Return (x, y) of the center of cell containing provided text 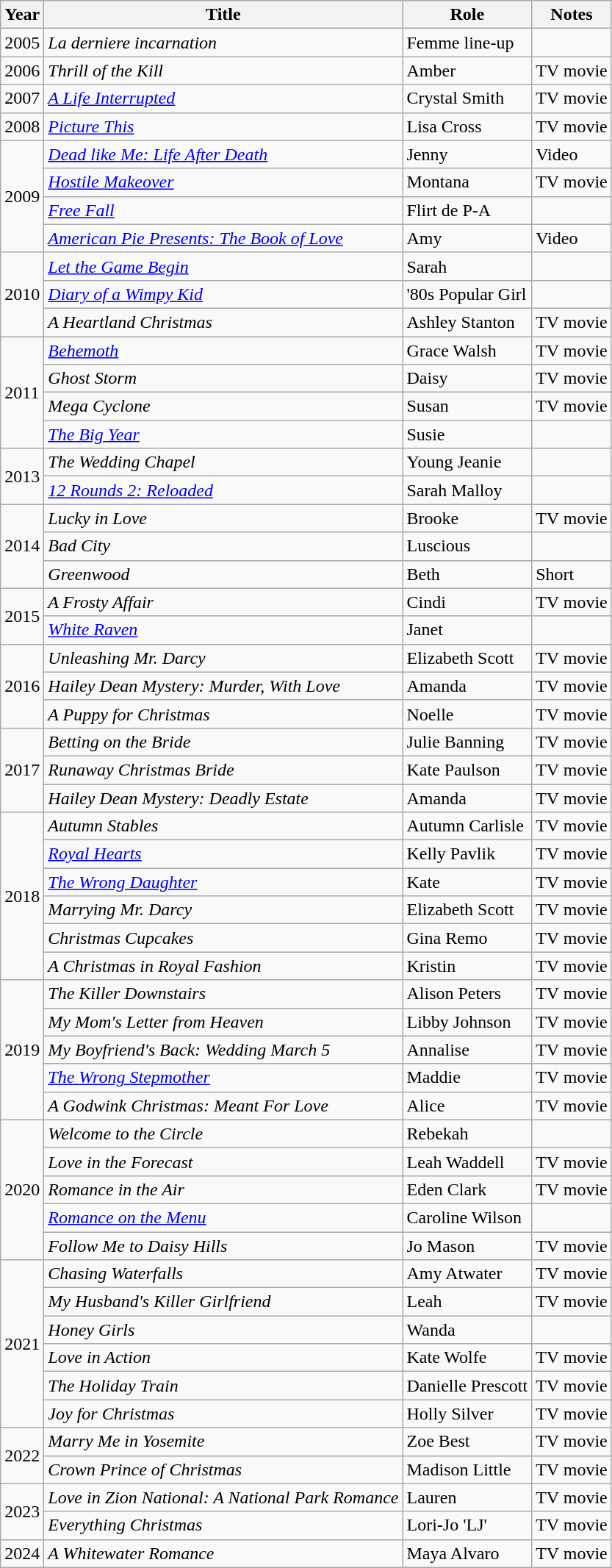
A Puppy for Christmas (223, 714)
The Wrong Daughter (223, 882)
Behemoth (223, 351)
Wanda (467, 1330)
Madison Little (467, 1469)
Maya Alvaro (467, 1553)
Betting on the Bride (223, 742)
Cindi (467, 602)
2017 (22, 770)
Grace Walsh (467, 351)
Lucky in Love (223, 518)
Noelle (467, 714)
Hailey Dean Mystery: Murder, With Love (223, 686)
Sarah (467, 266)
Title (223, 15)
Zoe Best (467, 1442)
Julie Banning (467, 742)
Romance on the Menu (223, 1217)
Crown Prince of Christmas (223, 1469)
Jenny (467, 154)
A Christmas in Royal Fashion (223, 966)
2023 (22, 1511)
Dead like Me: Life After Death (223, 154)
Alice (467, 1106)
2022 (22, 1456)
A Heartland Christmas (223, 322)
Femme line-up (467, 43)
Marry Me in Yosemite (223, 1442)
Libby Johnson (467, 1022)
Crystal Smith (467, 99)
12 Rounds 2: Reloaded (223, 490)
Love in Zion National: A National Park Romance (223, 1497)
Year (22, 15)
2008 (22, 126)
2015 (22, 616)
Rebekah (467, 1134)
2011 (22, 393)
2009 (22, 196)
My Boyfriend's Back: Wedding March 5 (223, 1050)
Everything Christmas (223, 1525)
2006 (22, 71)
A Whitewater Romance (223, 1553)
Susan (467, 407)
Greenwood (223, 574)
White Raven (223, 630)
Susie (467, 434)
Amy Atwater (467, 1274)
Hailey Dean Mystery: Deadly Estate (223, 798)
Short (572, 574)
Flirt de P-A (467, 210)
Marrying Mr. Darcy (223, 910)
Gina Remo (467, 938)
Brooke (467, 518)
2021 (22, 1344)
Welcome to the Circle (223, 1134)
Thrill of the Kill (223, 71)
2014 (22, 546)
Holly Silver (467, 1414)
Janet (467, 630)
2020 (22, 1189)
Notes (572, 15)
Kelly Pavlik (467, 854)
Unleashing Mr. Darcy (223, 658)
2024 (22, 1553)
2018 (22, 896)
Eden Clark (467, 1189)
A Godwink Christmas: Meant For Love (223, 1106)
Leah Waddell (467, 1161)
Love in Action (223, 1358)
Kate Wolfe (467, 1358)
Leah (467, 1302)
Sarah Malloy (467, 490)
Kristin (467, 966)
Follow Me to Daisy Hills (223, 1246)
La derniere incarnation (223, 43)
Kate (467, 882)
My Mom's Letter from Heaven (223, 1022)
Role (467, 15)
Ashley Stanton (467, 322)
2016 (22, 686)
Caroline Wilson (467, 1217)
Runaway Christmas Bride (223, 770)
Montana (467, 182)
'80s Popular Girl (467, 294)
Maddie (467, 1078)
Picture This (223, 126)
2019 (22, 1050)
Lori-Jo 'LJ' (467, 1525)
The Killer Downstairs (223, 994)
Love in the Forecast (223, 1161)
Autumn Stables (223, 826)
Danielle Prescott (467, 1386)
Royal Hearts (223, 854)
A Life Interrupted (223, 99)
Diary of a Wimpy Kid (223, 294)
2005 (22, 43)
Bad City (223, 546)
Amy (467, 238)
Lisa Cross (467, 126)
Ghost Storm (223, 379)
The Wedding Chapel (223, 462)
The Holiday Train (223, 1386)
Daisy (467, 379)
Romance in the Air (223, 1189)
Kate Paulson (467, 770)
2007 (22, 99)
2010 (22, 294)
Hostile Makeover (223, 182)
American Pie Presents: The Book of Love (223, 238)
Annalise (467, 1050)
The Big Year (223, 434)
Joy for Christmas (223, 1414)
Chasing Waterfalls (223, 1274)
Honey Girls (223, 1330)
My Husband's Killer Girlfriend (223, 1302)
Alison Peters (467, 994)
2013 (22, 476)
Mega Cyclone (223, 407)
Free Fall (223, 210)
Beth (467, 574)
Let the Game Begin (223, 266)
Amber (467, 71)
Christmas Cupcakes (223, 938)
Luscious (467, 546)
Young Jeanie (467, 462)
Jo Mason (467, 1246)
The Wrong Stepmother (223, 1078)
Autumn Carlisle (467, 826)
Lauren (467, 1497)
A Frosty Affair (223, 602)
